Return the [X, Y] coordinate for the center point of the cell that contains the specified text.  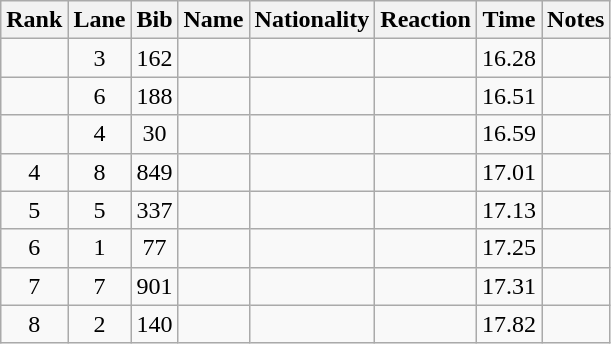
901 [154, 286]
17.82 [510, 324]
17.31 [510, 286]
Time [510, 20]
16.51 [510, 96]
77 [154, 248]
3 [100, 58]
17.13 [510, 210]
17.01 [510, 172]
Notes [576, 20]
16.28 [510, 58]
Reaction [426, 20]
2 [100, 324]
1 [100, 248]
Name [214, 20]
849 [154, 172]
Lane [100, 20]
17.25 [510, 248]
Bib [154, 20]
30 [154, 134]
16.59 [510, 134]
140 [154, 324]
162 [154, 58]
188 [154, 96]
Nationality [312, 20]
Rank [34, 20]
337 [154, 210]
